Scan for the cell matching the given text and deliver its (X, Y) coordinate at center. 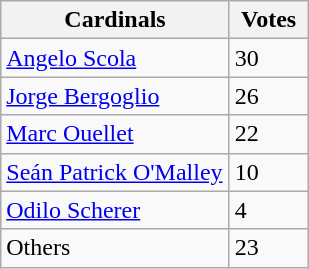
Marc Ouellet (116, 134)
Votes (268, 20)
Seán Patrick O'Malley (116, 172)
Others (116, 248)
23 (268, 248)
22 (268, 134)
30 (268, 58)
10 (268, 172)
4 (268, 210)
Jorge Bergoglio (116, 96)
Odilo Scherer (116, 210)
26 (268, 96)
Cardinals (116, 20)
Angelo Scola (116, 58)
